Determine the (x, y) coordinate at the center of the cell enclosing the given text.  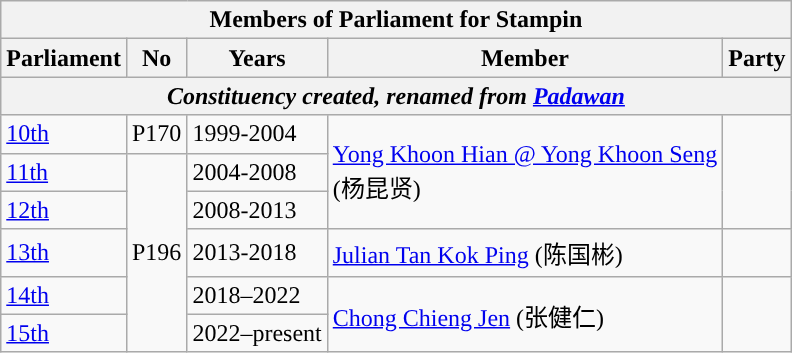
12th (64, 210)
10th (64, 134)
14th (64, 295)
1999-2004 (257, 134)
P196 (156, 252)
Party (757, 58)
11th (64, 172)
2008-2013 (257, 210)
Years (257, 58)
2022–present (257, 333)
Yong Khoon Hian @ Yong Khoon Seng (杨昆贤) (524, 172)
2018–2022 (257, 295)
15th (64, 333)
Julian Tan Kok Ping (陈国彬) (524, 252)
P170 (156, 134)
Constituency created, renamed from Padawan (396, 96)
No (156, 58)
2004-2008 (257, 172)
Member (524, 58)
Chong Chieng Jen (张健仁) (524, 314)
2013-2018 (257, 252)
Members of Parliament for Stampin (396, 20)
Parliament (64, 58)
13th (64, 252)
